Return (X, Y) of the center of cell containing provided text 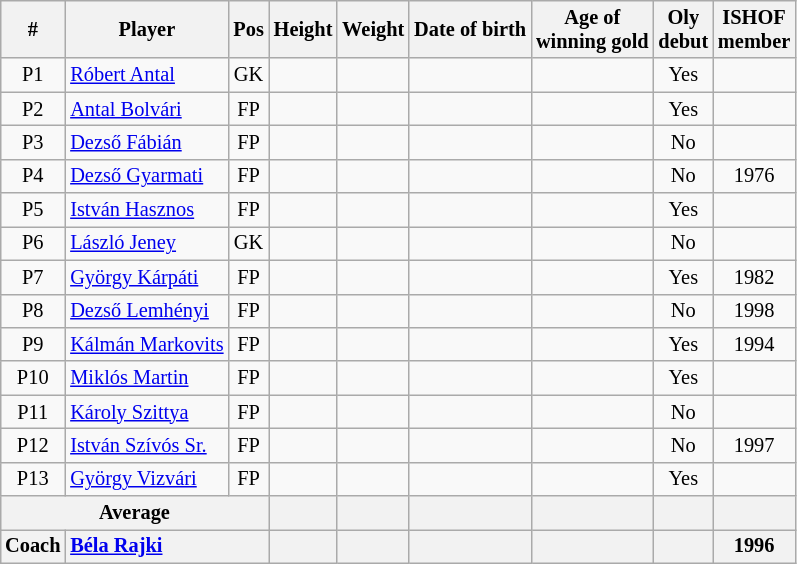
1997 (754, 445)
Béla Rajki (166, 546)
Player (146, 29)
Average (134, 513)
Róbert Antal (146, 75)
P7 (32, 277)
P5 (32, 210)
Olydebut (683, 29)
1982 (754, 277)
Weight (373, 29)
György Vizvári (146, 479)
Date of birth (470, 29)
ISHOFmember (754, 29)
Height (304, 29)
P2 (32, 109)
Pos (248, 29)
Károly Szittya (146, 412)
1998 (754, 311)
P13 (32, 479)
Dezső Fábián (146, 142)
1976 (754, 176)
P6 (32, 243)
P4 (32, 176)
P12 (32, 445)
György Kárpáti (146, 277)
Miklós Martin (146, 378)
Age ofwinning gold (592, 29)
P3 (32, 142)
P10 (32, 378)
P11 (32, 412)
László Jeney (146, 243)
1996 (754, 546)
P1 (32, 75)
P8 (32, 311)
István Szívós Sr. (146, 445)
Coach (32, 546)
1994 (754, 344)
István Hasznos (146, 210)
Antal Bolvári (146, 109)
Dezső Lemhényi (146, 311)
Dezső Gyarmati (146, 176)
P9 (32, 344)
# (32, 29)
Kálmán Markovits (146, 344)
